Identify which cell holds the provided text, then report its [X, Y] central coordinate. 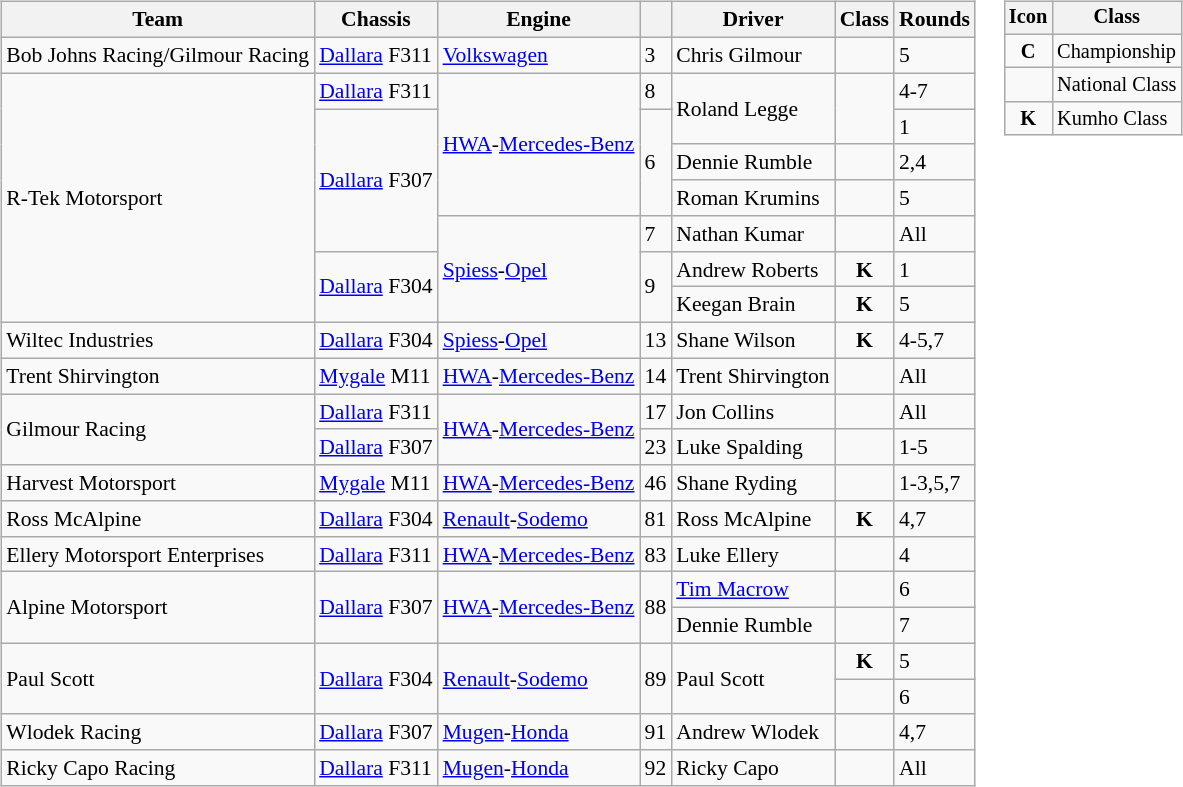
Wiltec Industries [158, 340]
89 [656, 678]
Andrew Wlodek [752, 732]
R-Tek Motorsport [158, 198]
Shane Wilson [752, 340]
Luke Spalding [752, 447]
Andrew Roberts [752, 269]
91 [656, 732]
81 [656, 519]
Championship [1116, 51]
8 [656, 91]
4-7 [934, 91]
Rounds [934, 20]
92 [656, 768]
Chassis [376, 20]
2,4 [934, 162]
National Class [1116, 85]
1-5 [934, 447]
13 [656, 340]
4 [934, 554]
88 [656, 608]
Kumho Class [1116, 119]
3 [656, 55]
Ellery Motorsport Enterprises [158, 554]
Roland Legge [752, 108]
Alpine Motorsport [158, 608]
Team [158, 20]
Driver [752, 20]
Tim Macrow [752, 590]
4-5,7 [934, 340]
Luke Ellery [752, 554]
Jon Collins [752, 412]
14 [656, 376]
Volkswagen [539, 55]
Engine [539, 20]
9 [656, 286]
46 [656, 483]
Shane Ryding [752, 483]
Chris Gilmour [752, 55]
23 [656, 447]
1-3,5,7 [934, 483]
83 [656, 554]
Bob Johns Racing/Gilmour Racing [158, 55]
Wlodek Racing [158, 732]
Ricky Capo [752, 768]
Gilmour Racing [158, 430]
Keegan Brain [752, 305]
Ricky Capo Racing [158, 768]
Harvest Motorsport [158, 483]
Nathan Kumar [752, 234]
17 [656, 412]
C [1028, 51]
Roman Krumins [752, 198]
Icon [1028, 18]
